Locate the cell with the specified text and output its [X, Y] center coordinate. 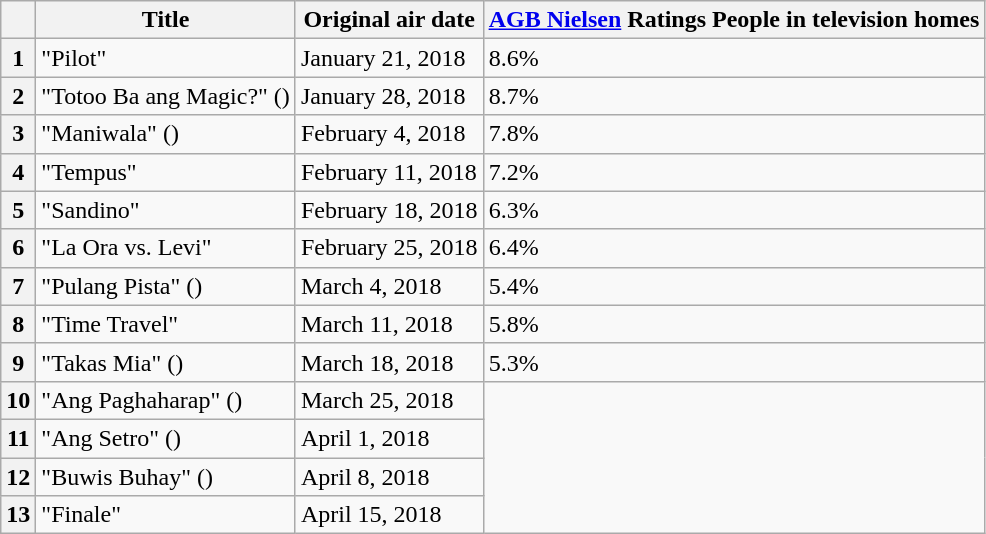
11 [18, 438]
8 [18, 324]
February 25, 2018 [389, 248]
March 11, 2018 [389, 324]
March 18, 2018 [389, 362]
8.7% [734, 96]
"Pulang Pista" () [166, 286]
AGB Nielsen Ratings People in television homes [734, 20]
5.8% [734, 324]
"Ang Setro" () [166, 438]
13 [18, 515]
"Time Travel" [166, 324]
6 [18, 248]
3 [18, 134]
4 [18, 172]
Original air date [389, 20]
"Takas Mia" () [166, 362]
April 8, 2018 [389, 477]
9 [18, 362]
"Buwis Buhay" () [166, 477]
5.3% [734, 362]
February 11, 2018 [389, 172]
7.2% [734, 172]
"Sandino" [166, 210]
"Totoo Ba ang Magic?" () [166, 96]
"Tempus" [166, 172]
10 [18, 400]
January 21, 2018 [389, 58]
February 18, 2018 [389, 210]
March 25, 2018 [389, 400]
6.4% [734, 248]
"Pilot" [166, 58]
February 4, 2018 [389, 134]
April 15, 2018 [389, 515]
8.6% [734, 58]
"Finale" [166, 515]
5 [18, 210]
April 1, 2018 [389, 438]
2 [18, 96]
7 [18, 286]
Title [166, 20]
5.4% [734, 286]
"Maniwala" () [166, 134]
January 28, 2018 [389, 96]
7.8% [734, 134]
March 4, 2018 [389, 286]
6.3% [734, 210]
1 [18, 58]
12 [18, 477]
"La Ora vs. Levi" [166, 248]
"Ang Paghaharap" () [166, 400]
